Capture the cell that displays the provided text and extract its [X, Y] central coordinate. 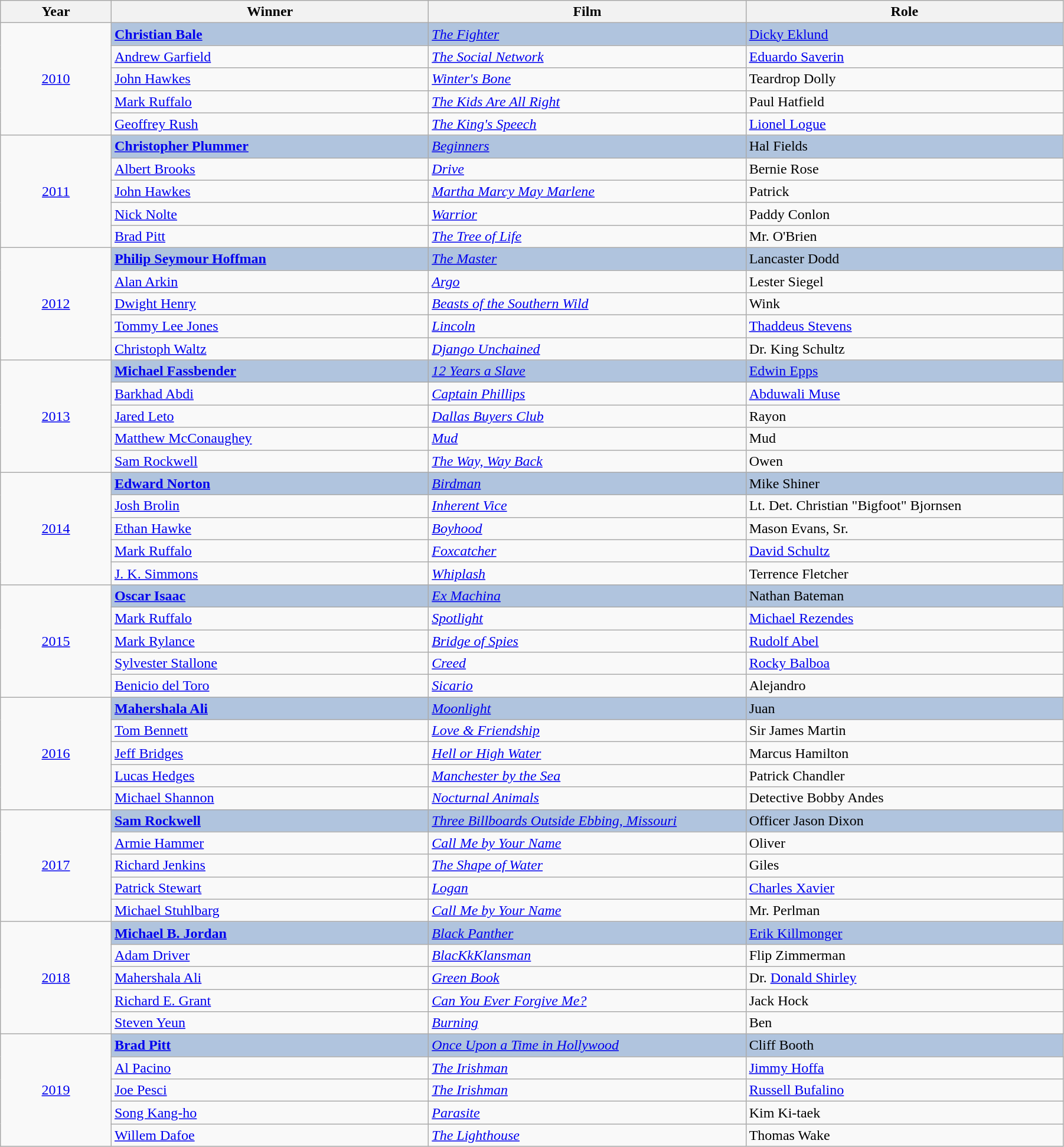
Bernie Rose [905, 169]
Jimmy Hoffa [905, 1068]
Adam Driver [269, 955]
The Tree of Life [587, 236]
The Social Network [587, 57]
Warrior [587, 214]
Black Panther [587, 933]
Lancaster Dodd [905, 259]
The Lighthouse [587, 1135]
Barkhad Abdi [269, 394]
Argo [587, 282]
Alejandro [905, 686]
Can You Ever Forgive Me? [587, 1001]
Albert Brooks [269, 169]
Patrick Chandler [905, 776]
Sicario [587, 686]
Year [56, 12]
The Fighter [587, 34]
Ethan Hawke [269, 528]
Dallas Buyers Club [587, 416]
Michael B. Jordan [269, 933]
Lester Siegel [905, 282]
Armie Hammer [269, 843]
Tommy Lee Jones [269, 326]
Alan Arkin [269, 282]
Parasite [587, 1113]
Film [587, 12]
Drive [587, 169]
2012 [56, 303]
Juan [905, 708]
Eduardo Saverin [905, 57]
Dicky Eklund [905, 34]
Philip Seymour Hoffman [269, 259]
Christopher Plummer [269, 146]
The King's Speech [587, 124]
Rayon [905, 416]
Willem Dafoe [269, 1135]
2010 [56, 79]
Winter's Bone [587, 79]
Joe Pesci [269, 1090]
Moonlight [587, 708]
Teardrop Dolly [905, 79]
Geoffrey Rush [269, 124]
Jack Hock [905, 1001]
Edwin Epps [905, 371]
Owen [905, 461]
Oliver [905, 843]
Boyhood [587, 528]
Nathan Bateman [905, 596]
Christian Bale [269, 34]
Manchester by the Sea [587, 776]
Paddy Conlon [905, 214]
Officer Jason Dixon [905, 821]
Dwight Henry [269, 304]
Cliff Booth [905, 1045]
Marcus Hamilton [905, 753]
Nocturnal Animals [587, 798]
Mark Rylance [269, 641]
Burning [587, 1023]
Kim Ki-taek [905, 1113]
Christoph Waltz [269, 349]
Thaddeus Stevens [905, 326]
Hell or High Water [587, 753]
Lincoln [587, 326]
The Kids Are All Right [587, 102]
Terrence Fletcher [905, 573]
Patrick [905, 191]
Oscar Isaac [269, 596]
Michael Rezendes [905, 618]
Lucas Hedges [269, 776]
Charles Xavier [905, 888]
Hal Fields [905, 146]
Rudolf Abel [905, 641]
12 Years a Slave [587, 371]
The Master [587, 259]
Josh Brolin [269, 506]
Role [905, 12]
Dr. King Schultz [905, 349]
Martha Marcy May Marlene [587, 191]
Jeff Bridges [269, 753]
Love & Friendship [587, 731]
Mr. O'Brien [905, 236]
Russell Bufalino [905, 1090]
Andrew Garfield [269, 57]
Steven Yeun [269, 1023]
BlacKkKlansman [587, 955]
Creed [587, 664]
Inherent Vice [587, 506]
Jared Leto [269, 416]
Matthew McConaughey [269, 439]
Edward Norton [269, 483]
Beginners [587, 146]
The Shape of Water [587, 865]
Richard E. Grant [269, 1001]
Beasts of the Southern Wild [587, 304]
Once Upon a Time in Hollywood [587, 1045]
Michael Fassbender [269, 371]
Logan [587, 888]
Al Pacino [269, 1068]
Giles [905, 865]
Thomas Wake [905, 1135]
2017 [56, 865]
Bridge of Spies [587, 641]
Michael Stuhlbarg [269, 910]
Ex Machina [587, 596]
Michael Shannon [269, 798]
Spotlight [587, 618]
2011 [56, 191]
2014 [56, 528]
Sylvester Stallone [269, 664]
Patrick Stewart [269, 888]
2019 [56, 1090]
Birdman [587, 483]
Flip Zimmerman [905, 955]
Dr. Donald Shirley [905, 978]
Mr. Perlman [905, 910]
Lt. Det. Christian "Bigfoot" Bjornsen [905, 506]
Django Unchained [587, 349]
2018 [56, 978]
The Way, Way Back [587, 461]
Foxcatcher [587, 551]
2013 [56, 416]
Sir James Martin [905, 731]
Whiplash [587, 573]
Erik Killmonger [905, 933]
Winner [269, 12]
Detective Bobby Andes [905, 798]
Song Kang-ho [269, 1113]
Mason Evans, Sr. [905, 528]
Tom Bennett [269, 731]
Three Billboards Outside Ebbing, Missouri [587, 821]
Rocky Balboa [905, 664]
Abduwali Muse [905, 394]
2015 [56, 641]
Mike Shiner [905, 483]
Ben [905, 1023]
Lionel Logue [905, 124]
David Schultz [905, 551]
Green Book [587, 978]
Nick Nolte [269, 214]
Richard Jenkins [269, 865]
Captain Phillips [587, 394]
Benicio del Toro [269, 686]
Paul Hatfield [905, 102]
J. K. Simmons [269, 573]
2016 [56, 753]
Wink [905, 304]
